Capture the cell that displays the provided text and extract its (X, Y) central coordinate. 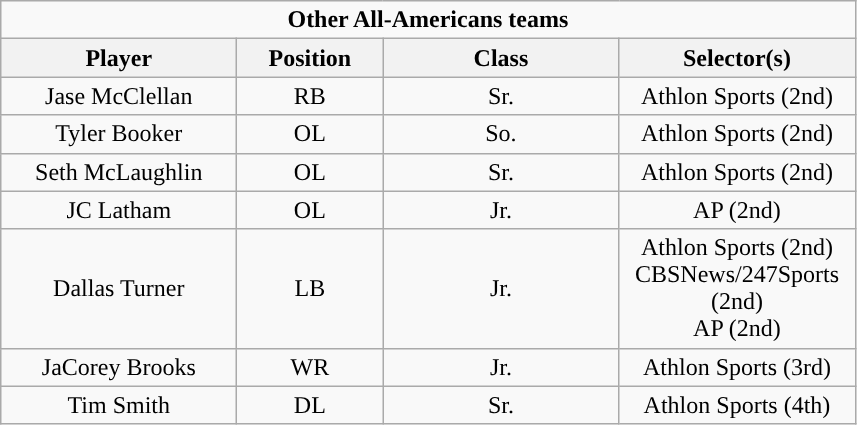
AP (2nd) (737, 210)
Tim Smith (119, 405)
Seth McLaughlin (119, 172)
Athlon Sports (3rd) (737, 367)
LB (310, 288)
Player (119, 58)
So. (501, 134)
WR (310, 367)
Athlon Sports (2nd) CBSNews/247Sports (2nd)AP (2nd) (737, 288)
Position (310, 58)
JaCorey Brooks (119, 367)
JC Latham (119, 210)
Jase McClellan (119, 96)
RB (310, 96)
Selector(s) (737, 58)
Other All-Americans teams (428, 20)
Class (501, 58)
DL (310, 405)
Athlon Sports (4th) (737, 405)
Dallas Turner (119, 288)
Tyler Booker (119, 134)
